From the cell containing the given text, extract its center point as [X, Y] coordinate. 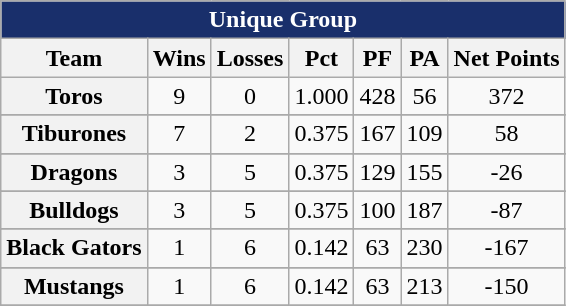
187 [424, 210]
7 [179, 134]
109 [424, 134]
Black Gators [74, 248]
Mustangs [74, 286]
-167 [506, 248]
56 [424, 96]
PA [424, 58]
-87 [506, 210]
Wins [179, 58]
Unique Group [283, 20]
428 [378, 96]
100 [378, 210]
1.000 [322, 96]
-26 [506, 172]
Dragons [74, 172]
Team [74, 58]
213 [424, 286]
Toros [74, 96]
9 [179, 96]
167 [378, 134]
2 [250, 134]
58 [506, 134]
Pct [322, 58]
-150 [506, 286]
Bulldogs [74, 210]
PF [378, 58]
Net Points [506, 58]
0 [250, 96]
230 [424, 248]
129 [378, 172]
372 [506, 96]
155 [424, 172]
Losses [250, 58]
Tiburones [74, 134]
